Provide the [x, y] coordinate of the cell's center where the given text is located.  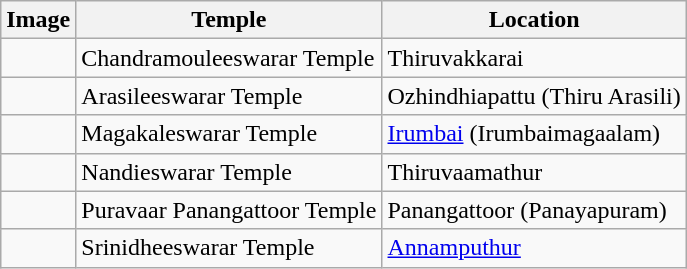
Temple [229, 20]
Magakaleswarar Temple [229, 134]
Location [534, 20]
Puravaar Panangattoor Temple [229, 210]
Srinidheeswarar Temple [229, 248]
Ozhindhiapattu (Thiru Arasili) [534, 96]
Chandramouleeswarar Temple [229, 58]
Nandieswarar Temple [229, 172]
Thiruvakkarai [534, 58]
Image [38, 20]
Irumbai (Irumbaimagaalam) [534, 134]
Annamputhur [534, 248]
Thiruvaamathur [534, 172]
Arasileeswarar Temple [229, 96]
Panangattoor (Panayapuram) [534, 210]
